Return the (x, y) coordinate for the center point of the cell that contains the specified text.  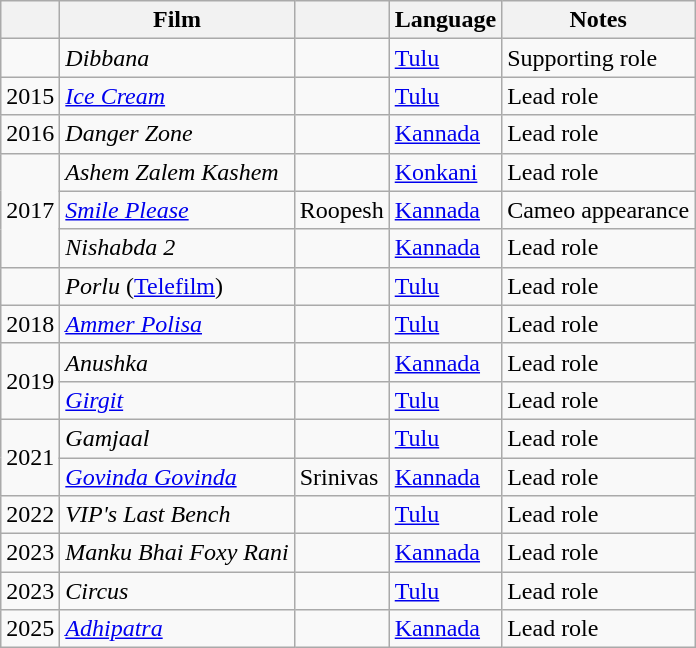
Srinivas (342, 477)
VIP's Last Bench (177, 515)
Anushka (177, 362)
Notes (598, 20)
Ice Cream (177, 96)
Danger Zone (177, 134)
Dibbana (177, 58)
Nishabda 2 (177, 248)
Girgit (177, 400)
Porlu (Telefilm) (177, 286)
2017 (30, 210)
2015 (30, 96)
Ashem Zalem Kashem (177, 172)
Cameo appearance (598, 210)
Circus (177, 591)
2019 (30, 381)
2021 (30, 457)
Govinda Govinda (177, 477)
Konkani (445, 172)
Manku Bhai Foxy Rani (177, 553)
Adhipatra (177, 629)
Gamjaal (177, 438)
2016 (30, 134)
Supporting role (598, 58)
Language (445, 20)
2022 (30, 515)
Smile Please (177, 210)
2025 (30, 629)
Ammer Polisa (177, 324)
Film (177, 20)
2018 (30, 324)
Roopesh (342, 210)
